Locate the cell with the specified text and output its [x, y] center coordinate. 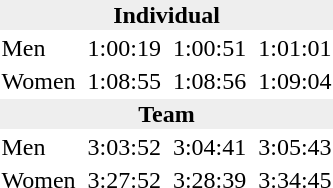
Women [38, 81]
1:09:04 [295, 81]
3:04:41 [209, 147]
1:00:51 [209, 48]
1:08:56 [209, 81]
Individual [166, 15]
1:08:55 [124, 81]
3:03:52 [124, 147]
1:00:19 [124, 48]
Team [166, 114]
3:05:43 [295, 147]
1:01:01 [295, 48]
